Determine the [X, Y] coordinate at the center of the cell enclosing the given text.  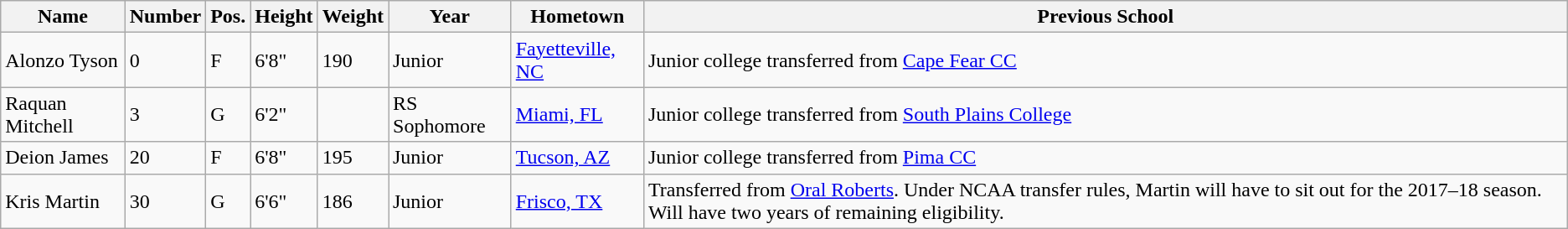
Fayetteville, NC [577, 60]
186 [353, 201]
Alonzo Tyson [63, 60]
Pos. [228, 17]
Hometown [577, 17]
Frisco, TX [577, 201]
190 [353, 60]
Junior college transferred from South Plains College [1106, 114]
30 [165, 201]
Kris Martin [63, 201]
RS Sophomore [451, 114]
Raquan Mitchell [63, 114]
0 [165, 60]
Weight [353, 17]
6'2" [284, 114]
Tucson, AZ [577, 158]
3 [165, 114]
Previous School [1106, 17]
Miami, FL [577, 114]
Name [63, 17]
Junior college transferred from Cape Fear CC [1106, 60]
6'6" [284, 201]
Number [165, 17]
195 [353, 158]
Deion James [63, 158]
Year [451, 17]
Height [284, 17]
20 [165, 158]
Junior college transferred from Pima CC [1106, 158]
